Find where the given text appears and provide that cell's center as (X, Y) coordinate. 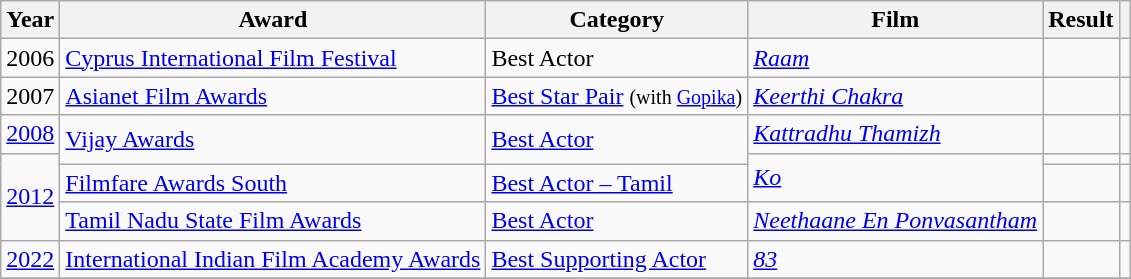
Vijay Awards (273, 140)
Best Star Pair (with Gopika) (617, 96)
Neethaane En Ponvasantham (896, 221)
Asianet Film Awards (273, 96)
Raam (896, 58)
Result (1081, 20)
2022 (30, 259)
Category (617, 20)
Filmfare Awards South (273, 183)
Ko (896, 178)
Year (30, 20)
2008 (30, 134)
Film (896, 20)
2012 (30, 196)
2007 (30, 96)
Keerthi Chakra (896, 96)
International Indian Film Academy Awards (273, 259)
Award (273, 20)
Kattradhu Thamizh (896, 134)
83 (896, 259)
Best Supporting Actor (617, 259)
Best Actor – Tamil (617, 183)
2006 (30, 58)
Cyprus International Film Festival (273, 58)
Tamil Nadu State Film Awards (273, 221)
